Find where the given text appears and provide that cell's center as [X, Y] coordinate. 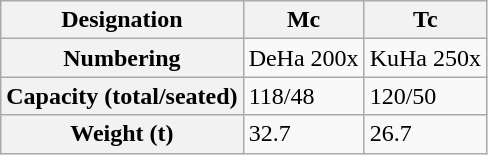
Weight (t) [122, 134]
Designation [122, 20]
KuHa 250x [425, 58]
Numbering [122, 58]
120/50 [425, 96]
Capacity (total/seated) [122, 96]
26.7 [425, 134]
DeHa 200x [304, 58]
32.7 [304, 134]
118/48 [304, 96]
Tc [425, 20]
Mc [304, 20]
